Return (x, y) of the center of cell containing provided text 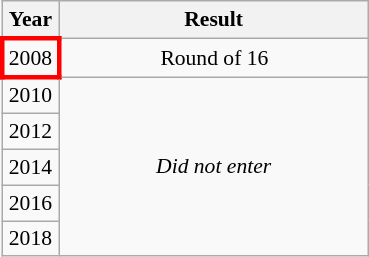
2010 (30, 96)
2008 (30, 58)
Did not enter (214, 167)
2012 (30, 132)
Round of 16 (214, 58)
Year (30, 20)
Result (214, 20)
2018 (30, 239)
2014 (30, 168)
2016 (30, 203)
